Extract the [x, y] coordinate from the center of the cell holding the provided text.  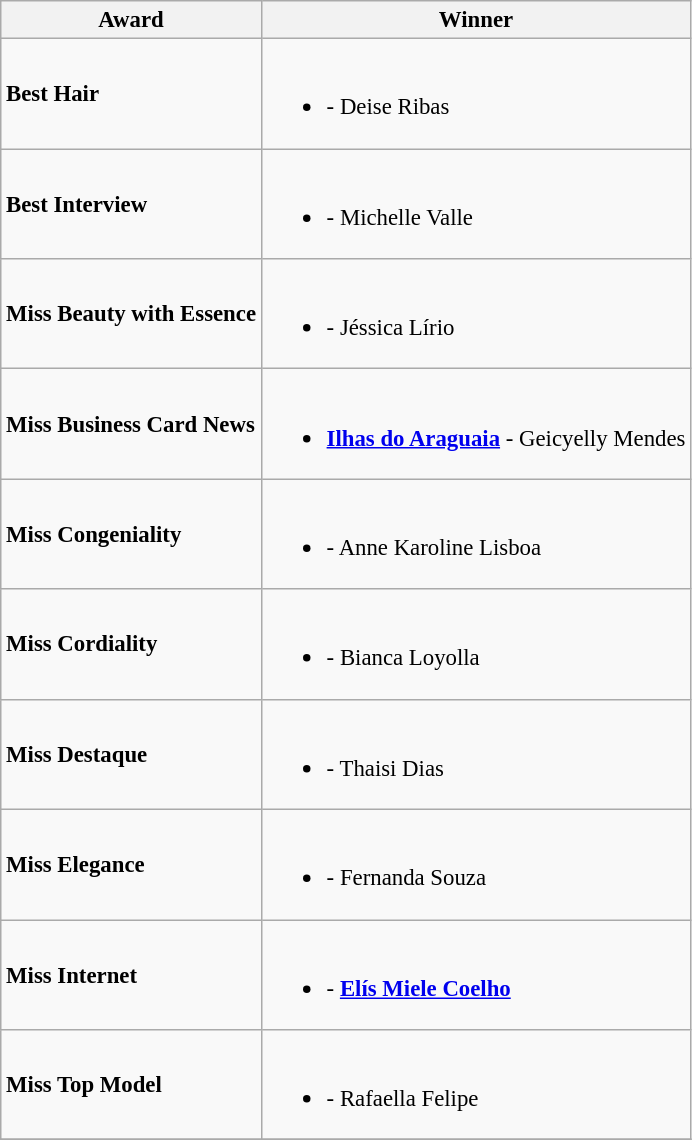
Miss Beauty with Essence [132, 314]
- Michelle Valle [476, 204]
- Fernanda Souza [476, 865]
Best Hair [132, 94]
Award [132, 20]
Miss Destaque [132, 754]
Ilhas do Araguaia - Geicyelly Mendes [476, 424]
- Bianca Loyolla [476, 644]
Miss Congeniality [132, 534]
Miss Cordiality [132, 644]
- Anne Karoline Lisboa [476, 534]
- Elís Miele Coelho [476, 975]
- Rafaella Felipe [476, 1085]
- Jéssica Lírio [476, 314]
Miss Internet [132, 975]
Best Interview [132, 204]
Miss Business Card News [132, 424]
- Deise Ribas [476, 94]
- Thaisi Dias [476, 754]
Miss Top Model [132, 1085]
Miss Elegance [132, 865]
Winner [476, 20]
